Detect which cell encompasses the target text, then output its (x, y) center coordinate. 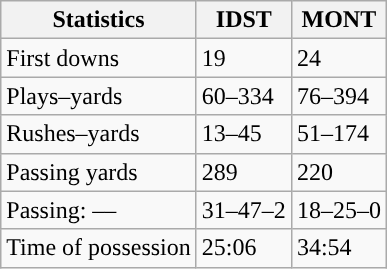
25:06 (244, 248)
220 (338, 172)
IDST (244, 20)
60–334 (244, 96)
34:54 (338, 248)
MONT (338, 20)
19 (244, 58)
Statistics (99, 20)
76–394 (338, 96)
18–25–0 (338, 210)
24 (338, 58)
Passing yards (99, 172)
51–174 (338, 134)
Plays–yards (99, 96)
Rushes–yards (99, 134)
289 (244, 172)
31–47–2 (244, 210)
First downs (99, 58)
Time of possession (99, 248)
13–45 (244, 134)
Passing: –– (99, 210)
